Pinpoint the cell where the given text exists, returning its [x, y] midpoint coordinate. 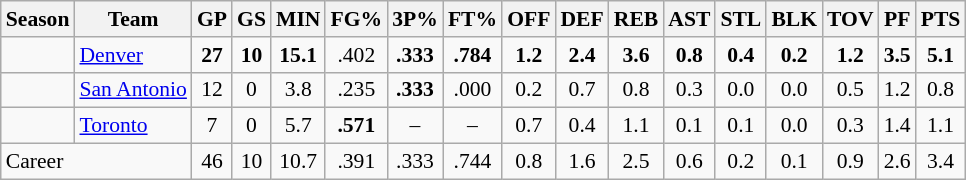
.744 [472, 162]
3P% [415, 19]
Toronto [132, 126]
GS [252, 19]
DEF [582, 19]
10.7 [298, 162]
Denver [132, 55]
.391 [356, 162]
.402 [356, 55]
.000 [472, 90]
27 [212, 55]
Season [38, 19]
.571 [356, 126]
PF [898, 19]
1.6 [582, 162]
1.4 [898, 126]
3.6 [636, 55]
OFF [528, 19]
15.1 [298, 55]
12 [212, 90]
TOV [850, 19]
5.7 [298, 126]
0.6 [689, 162]
FT% [472, 19]
3.4 [941, 162]
.235 [356, 90]
5.1 [941, 55]
2.4 [582, 55]
.784 [472, 55]
San Antonio [132, 90]
REB [636, 19]
Career [96, 162]
FG% [356, 19]
3.5 [898, 55]
2.6 [898, 162]
2.5 [636, 162]
0.9 [850, 162]
STL [740, 19]
0.5 [850, 90]
GP [212, 19]
PTS [941, 19]
MIN [298, 19]
46 [212, 162]
BLK [794, 19]
3.8 [298, 90]
7 [212, 126]
Team [132, 19]
AST [689, 19]
